Detect which cell encompasses the target text, then output its [x, y] center coordinate. 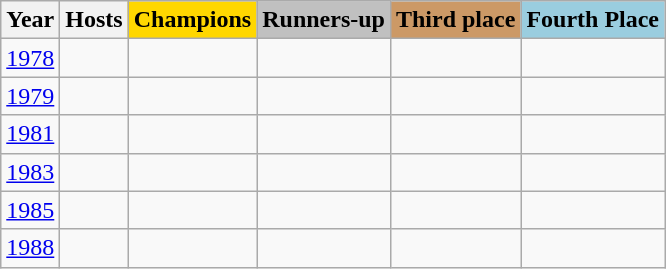
Fourth Place [593, 20]
1978 [30, 58]
1983 [30, 172]
1981 [30, 134]
Champions [192, 20]
Year [30, 20]
Runners-up [324, 20]
Hosts [94, 20]
Third place [455, 20]
1988 [30, 248]
1985 [30, 210]
1979 [30, 96]
